Scan for the cell matching the given text and deliver its [x, y] coordinate at center. 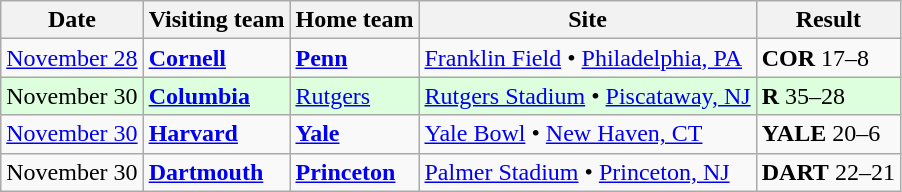
Rutgers Stadium • Piscataway, NJ [588, 96]
Yale [354, 134]
COR 17–8 [828, 58]
Visiting team [216, 20]
Date [72, 20]
Site [588, 20]
Columbia [216, 96]
November 28 [72, 58]
Princeton [354, 172]
Rutgers [354, 96]
Harvard [216, 134]
YALE 20–6 [828, 134]
R 35–28 [828, 96]
Cornell [216, 58]
Penn [354, 58]
DART 22–21 [828, 172]
Result [828, 20]
Franklin Field • Philadelphia, PA [588, 58]
Yale Bowl • New Haven, CT [588, 134]
Dartmouth [216, 172]
Palmer Stadium • Princeton, NJ [588, 172]
Home team [354, 20]
